Output the (x, y) coordinate of the center of the cell containing the given text.  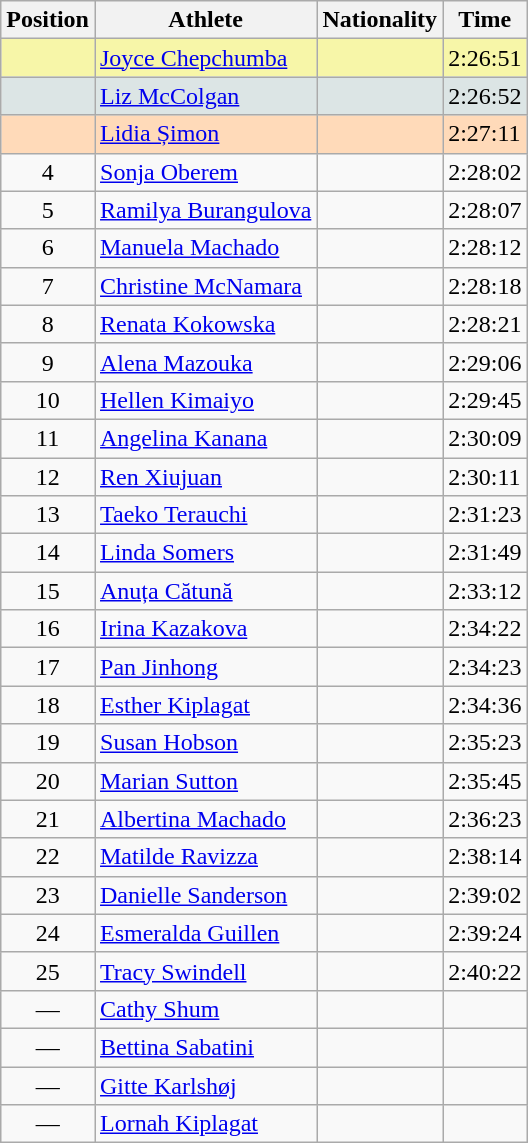
2:38:14 (485, 857)
2:35:45 (485, 781)
4 (48, 172)
14 (48, 553)
Christine McNamara (205, 286)
15 (48, 591)
Taeko Terauchi (205, 515)
2:30:11 (485, 477)
Esmeralda Guillen (205, 933)
2:29:45 (485, 400)
Esther Kiplagat (205, 705)
Position (48, 20)
Susan Hobson (205, 743)
Gitte Karlshøj (205, 1085)
2:28:21 (485, 324)
Anuța Cătună (205, 591)
Alena Mazouka (205, 362)
Ramilya Burangulova (205, 210)
2:29:06 (485, 362)
19 (48, 743)
Time (485, 20)
2:34:22 (485, 629)
2:26:51 (485, 58)
10 (48, 400)
Lidia Șimon (205, 134)
2:36:23 (485, 819)
Lornah Kiplagat (205, 1124)
2:39:02 (485, 895)
2:40:22 (485, 971)
7 (48, 286)
21 (48, 819)
2:28:12 (485, 248)
12 (48, 477)
Athlete (205, 20)
Tracy Swindell (205, 971)
Pan Jinhong (205, 667)
2:31:23 (485, 515)
Cathy Shum (205, 1009)
20 (48, 781)
8 (48, 324)
Nationality (380, 20)
2:28:02 (485, 172)
2:33:12 (485, 591)
6 (48, 248)
Manuela Machado (205, 248)
Marian Sutton (205, 781)
Danielle Sanderson (205, 895)
2:27:11 (485, 134)
2:28:18 (485, 286)
Liz McColgan (205, 96)
Matilde Ravizza (205, 857)
16 (48, 629)
22 (48, 857)
18 (48, 705)
24 (48, 933)
2:39:24 (485, 933)
17 (48, 667)
13 (48, 515)
23 (48, 895)
Hellen Kimaiyo (205, 400)
2:31:49 (485, 553)
Renata Kokowska (205, 324)
Bettina Sabatini (205, 1047)
2:30:09 (485, 438)
Albertina Machado (205, 819)
Joyce Chepchumba (205, 58)
Angelina Kanana (205, 438)
Sonja Oberem (205, 172)
9 (48, 362)
25 (48, 971)
2:26:52 (485, 96)
Ren Xiujuan (205, 477)
2:35:23 (485, 743)
2:34:23 (485, 667)
2:34:36 (485, 705)
Irina Kazakova (205, 629)
Linda Somers (205, 553)
5 (48, 210)
2:28:07 (485, 210)
11 (48, 438)
